Output the [X, Y] coordinate of the center of the cell containing the given text.  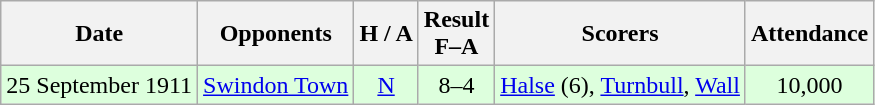
25 September 1911 [100, 85]
H / A [386, 34]
Date [100, 34]
Attendance [809, 34]
Swindon Town [276, 85]
Halse (6), Turnbull, Wall [620, 85]
8–4 [456, 85]
Opponents [276, 34]
Scorers [620, 34]
10,000 [809, 85]
N [386, 85]
ResultF–A [456, 34]
